Pinpoint the cell where the given text exists, returning its [x, y] midpoint coordinate. 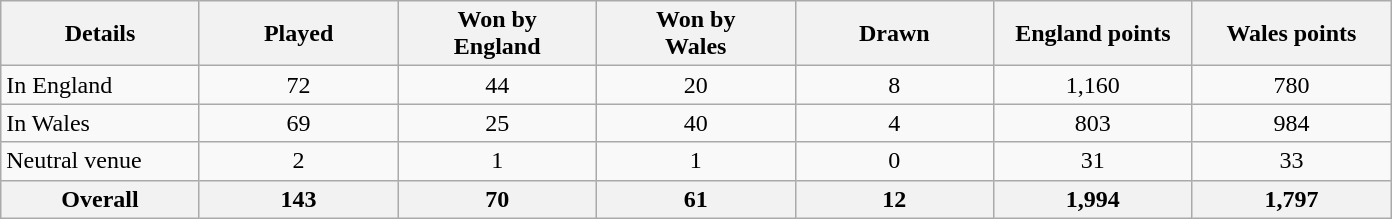
1,797 [1292, 199]
8 [894, 85]
Won byWales [696, 34]
Details [100, 34]
0 [894, 161]
44 [498, 85]
69 [298, 123]
33 [1292, 161]
780 [1292, 85]
Played [298, 34]
4 [894, 123]
In Wales [100, 123]
In England [100, 85]
72 [298, 85]
20 [696, 85]
40 [696, 123]
England points [1094, 34]
Drawn [894, 34]
984 [1292, 123]
61 [696, 199]
Won byEngland [498, 34]
2 [298, 161]
12 [894, 199]
1,994 [1094, 199]
Overall [100, 199]
143 [298, 199]
31 [1094, 161]
25 [498, 123]
803 [1094, 123]
70 [498, 199]
Neutral venue [100, 161]
1,160 [1094, 85]
Wales points [1292, 34]
